Locate the cell with the specified text and output its (x, y) center coordinate. 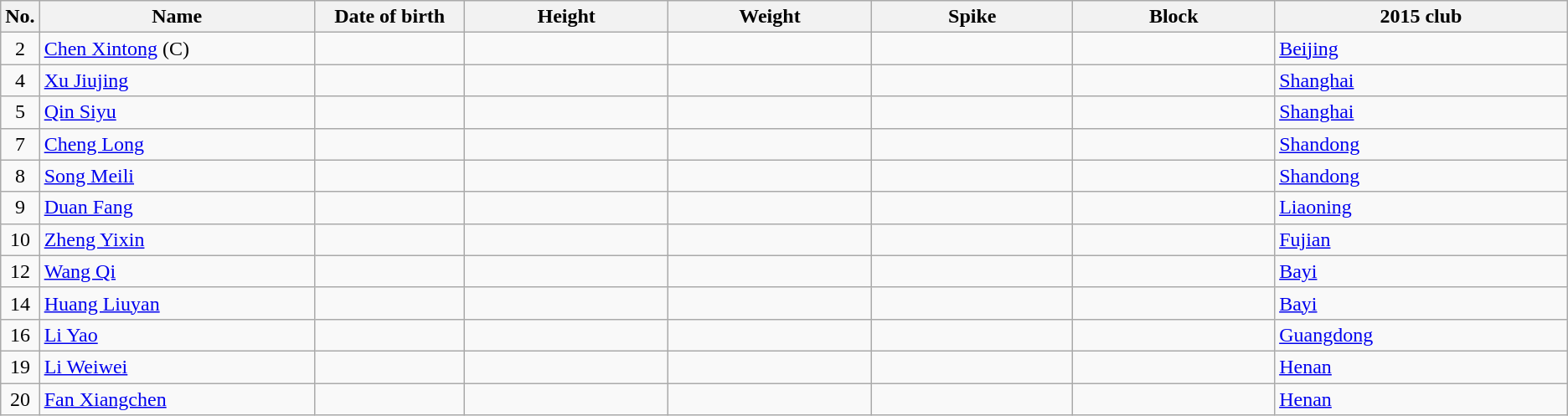
7 (20, 144)
4 (20, 80)
Wang Qi (177, 271)
Li Weiwei (177, 367)
5 (20, 112)
2015 club (1421, 17)
Date of birth (389, 17)
Li Yao (177, 335)
Guangdong (1421, 335)
Huang Liuyan (177, 303)
Beijing (1421, 49)
Spike (972, 17)
10 (20, 239)
Chen Xintong (C) (177, 49)
Xu Jiujing (177, 80)
12 (20, 271)
Fan Xiangchen (177, 399)
Song Meili (177, 176)
Cheng Long (177, 144)
Weight (769, 17)
Block (1174, 17)
2 (20, 49)
Qin Siyu (177, 112)
19 (20, 367)
Name (177, 17)
Height (566, 17)
Zheng Yixin (177, 239)
Fujian (1421, 239)
9 (20, 208)
8 (20, 176)
14 (20, 303)
16 (20, 335)
Duan Fang (177, 208)
No. (20, 17)
20 (20, 399)
Liaoning (1421, 208)
